Pinpoint the cell where the given text exists, returning its [x, y] midpoint coordinate. 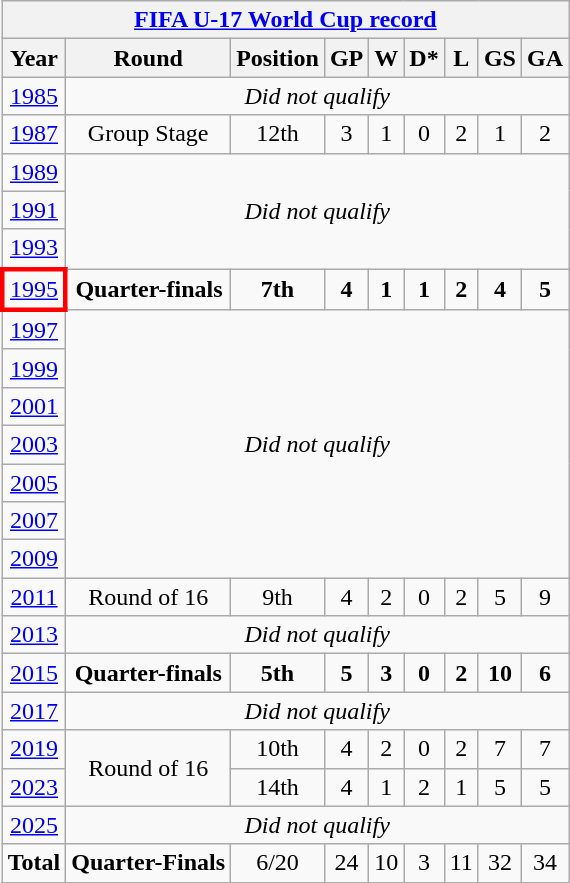
7th [278, 290]
2023 [34, 787]
12th [278, 134]
24 [346, 863]
5th [278, 673]
6/20 [278, 863]
FIFA U-17 World Cup record [285, 20]
32 [500, 863]
2003 [34, 444]
6 [544, 673]
1999 [34, 368]
1993 [34, 249]
9 [544, 597]
Total [34, 863]
1985 [34, 96]
D* [424, 58]
14th [278, 787]
Group Stage [148, 134]
L [461, 58]
1997 [34, 330]
2011 [34, 597]
1991 [34, 210]
Quarter-Finals [148, 863]
34 [544, 863]
1995 [34, 290]
GA [544, 58]
11 [461, 863]
GP [346, 58]
9th [278, 597]
Year [34, 58]
Position [278, 58]
2025 [34, 825]
Round [148, 58]
2009 [34, 559]
2019 [34, 749]
1987 [34, 134]
W [386, 58]
10th [278, 749]
2007 [34, 521]
1989 [34, 172]
2017 [34, 711]
2013 [34, 635]
GS [500, 58]
2015 [34, 673]
2001 [34, 406]
2005 [34, 483]
